Extract the [x, y] coordinate from the center of the cell holding the provided text.  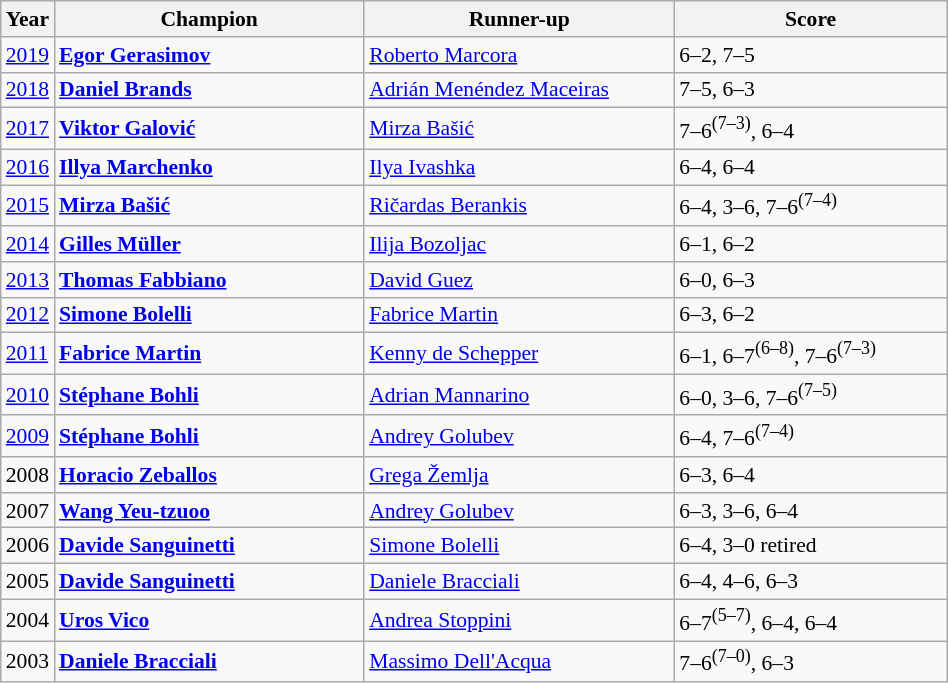
Illya Marchenko [209, 167]
2006 [28, 546]
Ilija Bozoljac [519, 244]
6–4, 4–6, 6–3 [810, 582]
Egor Gerasimov [209, 55]
Wang Yeu-tzuoo [209, 511]
7–6(7–0), 6–3 [810, 662]
Adrian Mannarino [519, 394]
Massimo Dell'Acqua [519, 662]
2017 [28, 128]
2016 [28, 167]
6–3, 3–6, 6–4 [810, 511]
2010 [28, 394]
2004 [28, 620]
6–3, 6–2 [810, 316]
2013 [28, 280]
6–3, 6–4 [810, 475]
Adrián Menéndez Maceiras [519, 90]
Roberto Marcora [519, 55]
7–6(7–3), 6–4 [810, 128]
Year [28, 19]
2007 [28, 511]
6–4, 3–6, 7–6(7–4) [810, 206]
Viktor Galović [209, 128]
6–0, 3–6, 7–6(7–5) [810, 394]
6–1, 6–2 [810, 244]
6–1, 6–7(6–8), 7–6(7–3) [810, 354]
Ričardas Berankis [519, 206]
2018 [28, 90]
6–0, 6–3 [810, 280]
2011 [28, 354]
6–7(5–7), 6–4, 6–4 [810, 620]
2003 [28, 662]
6–4, 7–6(7–4) [810, 436]
7–5, 6–3 [810, 90]
2019 [28, 55]
2015 [28, 206]
2009 [28, 436]
6–4, 6–4 [810, 167]
Daniel Brands [209, 90]
Runner-up [519, 19]
Thomas Fabbiano [209, 280]
2012 [28, 316]
2005 [28, 582]
6–2, 7–5 [810, 55]
2014 [28, 244]
Score [810, 19]
Uros Vico [209, 620]
Champion [209, 19]
2008 [28, 475]
Kenny de Schepper [519, 354]
Andrea Stoppini [519, 620]
6–4, 3–0 retired [810, 546]
Ilya Ivashka [519, 167]
Gilles Müller [209, 244]
Grega Žemlja [519, 475]
David Guez [519, 280]
Horacio Zeballos [209, 475]
